Detect which cell encompasses the target text, then output its [x, y] center coordinate. 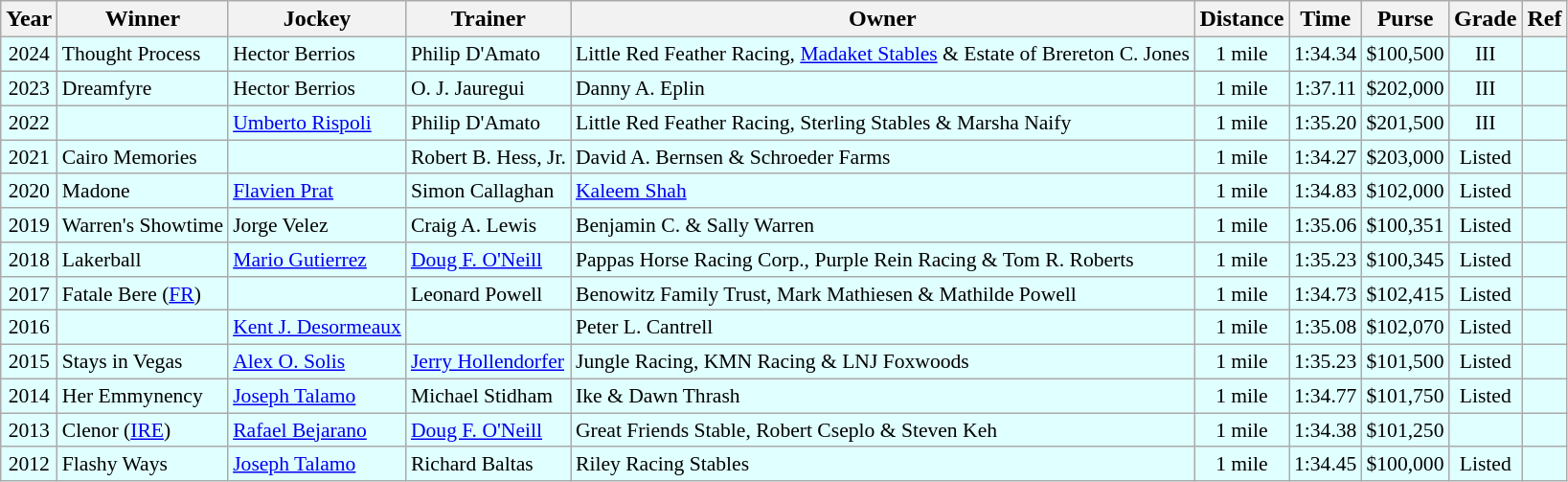
2018 [29, 260]
Leonard Powell [489, 293]
$101,500 [1404, 361]
Winner [143, 19]
$102,000 [1404, 191]
Richard Baltas [489, 464]
O. J. Jauregui [489, 88]
Kent J. Desormeaux [317, 328]
Madone [143, 191]
Danny A. Eplin [883, 88]
2014 [29, 396]
Flashy Ways [143, 464]
1:35.06 [1326, 225]
Benjamin C. & Sally Warren [883, 225]
Trainer [489, 19]
Little Red Feather Racing, Madaket Stables & Estate of Brereton C. Jones [883, 55]
$100,345 [1404, 260]
2022 [29, 123]
Michael Stidham [489, 396]
$100,000 [1404, 464]
2019 [29, 225]
2021 [29, 157]
Rafael Bejarano [317, 430]
$102,415 [1404, 293]
Umberto Rispoli [317, 123]
Riley Racing Stables [883, 464]
2017 [29, 293]
$201,500 [1404, 123]
Jungle Racing, KMN Racing & LNJ Foxwoods [883, 361]
1:35.20 [1326, 123]
Fatale Bere (FR) [143, 293]
2020 [29, 191]
1:34.73 [1326, 293]
Owner [883, 19]
Great Friends Stable, Robert Cseplo & Steven Keh [883, 430]
Cairo Memories [143, 157]
2015 [29, 361]
Purse [1404, 19]
Time [1326, 19]
Little Red Feather Racing, Sterling Stables & Marsha Naify [883, 123]
$101,750 [1404, 396]
1:34.34 [1326, 55]
1:34.38 [1326, 430]
Jorge Velez [317, 225]
2013 [29, 430]
$100,351 [1404, 225]
$100,500 [1404, 55]
1:34.27 [1326, 157]
Pappas Horse Racing Corp., Purple Rein Racing & Tom R. Roberts [883, 260]
David A. Bernsen & Schroeder Farms [883, 157]
1:35.08 [1326, 328]
$101,250 [1404, 430]
2023 [29, 88]
1:34.77 [1326, 396]
Alex O. Solis [317, 361]
$203,000 [1404, 157]
Flavien Prat [317, 191]
1:34.83 [1326, 191]
Simon Callaghan [489, 191]
Grade [1486, 19]
Her Emmynency [143, 396]
Warren's Showtime [143, 225]
1:37.11 [1326, 88]
Benowitz Family Trust, Mark Mathiesen & Mathilde Powell [883, 293]
Dreamfyre [143, 88]
Robert B. Hess, Jr. [489, 157]
1:34.45 [1326, 464]
Thought Process [143, 55]
Craig A. Lewis [489, 225]
Jerry Hollendorfer [489, 361]
Ref [1544, 19]
Distance [1241, 19]
$202,000 [1404, 88]
Clenor (IRE) [143, 430]
2024 [29, 55]
Year [29, 19]
Kaleem Shah [883, 191]
Jockey [317, 19]
Ike & Dawn Thrash [883, 396]
2012 [29, 464]
2016 [29, 328]
Peter L. Cantrell [883, 328]
Lakerball [143, 260]
$102,070 [1404, 328]
Mario Gutierrez [317, 260]
Stays in Vegas [143, 361]
